Scan for the cell matching the given text and deliver its (x, y) coordinate at center. 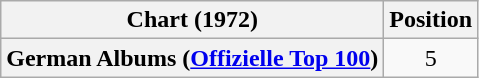
5 (431, 58)
German Albums (Offizielle Top 100) (192, 58)
Position (431, 20)
Chart (1972) (192, 20)
